Identify which cell holds the provided text, then report its (x, y) central coordinate. 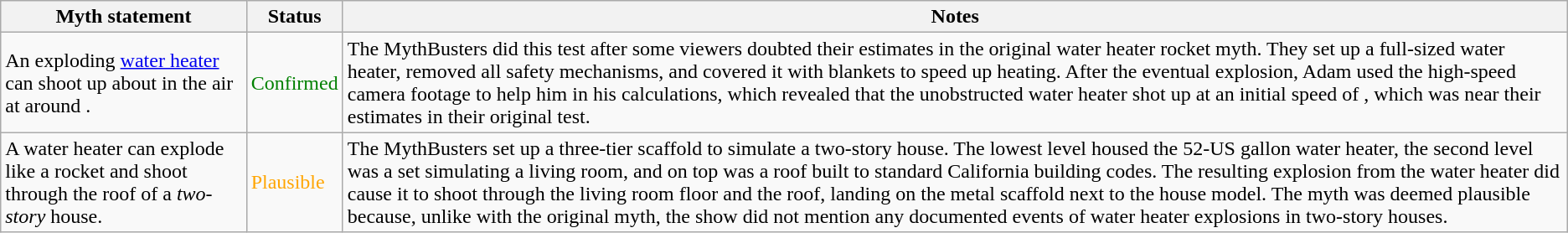
Plausible (295, 183)
Notes (955, 17)
Confirmed (295, 82)
An exploding water heater can shoot up about in the air at around . (124, 82)
A water heater can explode like a rocket and shoot through the roof of a two-story house. (124, 183)
Status (295, 17)
Myth statement (124, 17)
